Output the (X, Y) coordinate of the center of the cell containing the given text.  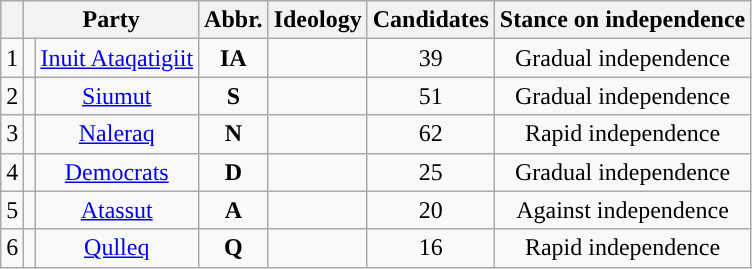
62 (430, 134)
Siumut (117, 96)
Q (234, 248)
20 (430, 210)
2 (12, 96)
Against independence (622, 210)
39 (430, 58)
25 (430, 172)
6 (12, 248)
Democrats (117, 172)
Inuit Ataqatigiit (117, 58)
S (234, 96)
Candidates (430, 20)
3 (12, 134)
Qulleq (117, 248)
1 (12, 58)
D (234, 172)
4 (12, 172)
Ideology (318, 20)
Atassut (117, 210)
Naleraq (117, 134)
Abbr. (234, 20)
16 (430, 248)
51 (430, 96)
A (234, 210)
IA (234, 58)
Stance on independence (622, 20)
N (234, 134)
Party (112, 20)
5 (12, 210)
